Scan for the cell matching the given text and deliver its (X, Y) coordinate at center. 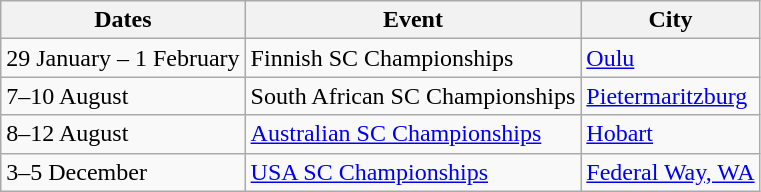
Oulu (670, 58)
Hobart (670, 134)
Federal Way, WA (670, 172)
Australian SC Championships (413, 134)
Event (413, 20)
7–10 August (123, 96)
USA SC Championships (413, 172)
Finnish SC Championships (413, 58)
Dates (123, 20)
South African SC Championships (413, 96)
29 January – 1 February (123, 58)
City (670, 20)
Pietermaritzburg (670, 96)
8–12 August (123, 134)
3–5 December (123, 172)
